Identify which cell holds the provided text, then report its [X, Y] central coordinate. 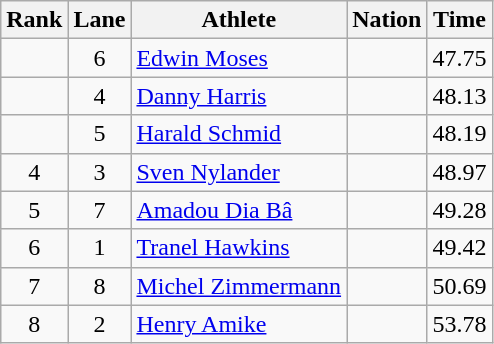
47.75 [460, 58]
2 [100, 324]
48.13 [460, 96]
49.42 [460, 248]
Rank [34, 20]
1 [100, 248]
Edwin Moses [239, 58]
Michel Zimmermann [239, 286]
Time [460, 20]
Danny Harris [239, 96]
Harald Schmid [239, 134]
Tranel Hawkins [239, 248]
Henry Amike [239, 324]
Sven Nylander [239, 172]
49.28 [460, 210]
48.97 [460, 172]
53.78 [460, 324]
50.69 [460, 286]
Lane [100, 20]
Athlete [239, 20]
48.19 [460, 134]
Amadou Dia Bâ [239, 210]
Nation [387, 20]
3 [100, 172]
